Output the (x, y) coordinate of the center of the cell containing the given text.  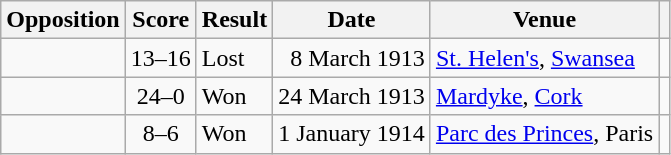
Score (160, 20)
Opposition (63, 20)
Parc des Princes, Paris (544, 134)
8–6 (160, 134)
Result (234, 20)
24 March 1913 (352, 96)
Venue (544, 20)
Date (352, 20)
1 January 1914 (352, 134)
Mardyke, Cork (544, 96)
13–16 (160, 58)
24–0 (160, 96)
Lost (234, 58)
St. Helen's, Swansea (544, 58)
8 March 1913 (352, 58)
